Pinpoint the cell where the given text exists, returning its (X, Y) midpoint coordinate. 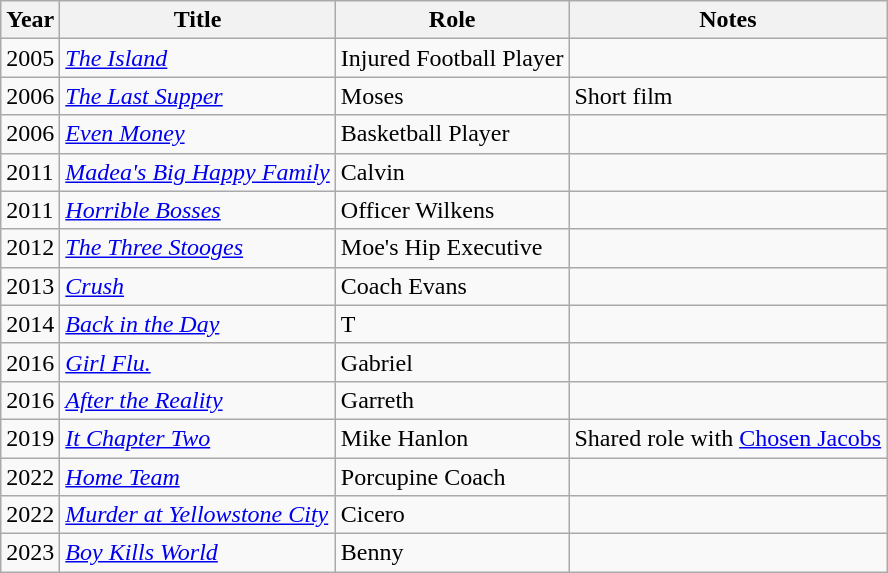
Notes (728, 20)
2005 (30, 58)
Title (198, 20)
2014 (30, 324)
Garreth (452, 400)
Basketball Player (452, 134)
The Three Stooges (198, 248)
Horrible Bosses (198, 210)
2019 (30, 438)
T (452, 324)
Even Money (198, 134)
Home Team (198, 477)
After the Reality (198, 400)
Moses (452, 96)
The Last Supper (198, 96)
Injured Football Player (452, 58)
Role (452, 20)
Moe's Hip Executive (452, 248)
Porcupine Coach (452, 477)
Coach Evans (452, 286)
It Chapter Two (198, 438)
2023 (30, 553)
The Island (198, 58)
Short film (728, 96)
Back in the Day (198, 324)
Mike Hanlon (452, 438)
Crush (198, 286)
Benny (452, 553)
Calvin (452, 172)
Girl Flu. (198, 362)
Madea's Big Happy Family (198, 172)
Boy Kills World (198, 553)
Year (30, 20)
Officer Wilkens (452, 210)
2013 (30, 286)
Murder at Yellowstone City (198, 515)
Shared role with Chosen Jacobs (728, 438)
2012 (30, 248)
Cicero (452, 515)
Gabriel (452, 362)
